Find where the given text appears and provide that cell's center as (X, Y) coordinate. 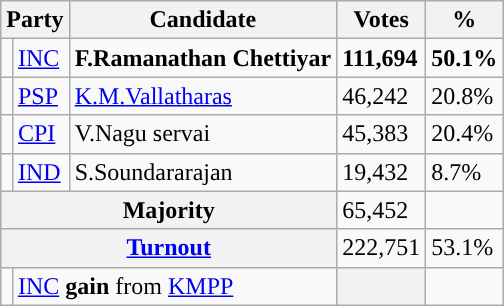
Majority (169, 210)
222,751 (382, 248)
K.M.Vallatharas (203, 96)
20.4% (464, 134)
% (464, 20)
V.Nagu servai (203, 134)
20.8% (464, 96)
Votes (382, 20)
CPI (40, 134)
Party (35, 20)
INC (40, 58)
Candidate (203, 20)
INC gain from KMPP (174, 286)
Turnout (169, 248)
IND (40, 172)
PSP (40, 96)
50.1% (464, 58)
19,432 (382, 172)
F.Ramanathan Chettiyar (203, 58)
111,694 (382, 58)
46,242 (382, 96)
45,383 (382, 134)
65,452 (382, 210)
53.1% (464, 248)
S.Soundararajan (203, 172)
8.7% (464, 172)
